Determine the [X, Y] coordinate at the center of the cell enclosing the given text.  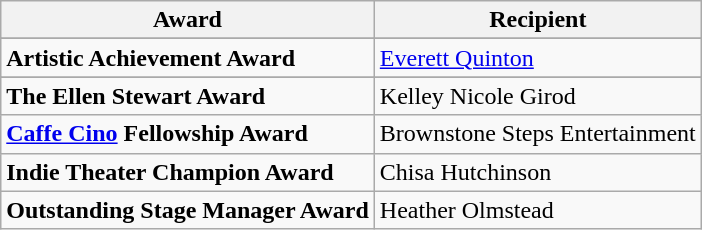
Recipient [538, 20]
Outstanding Stage Manager Award [188, 210]
The Ellen Stewart Award [188, 96]
Artistic Achievement Award [188, 58]
Chisa Hutchinson [538, 172]
Everett Quinton [538, 58]
Award [188, 20]
Brownstone Steps Entertainment [538, 134]
Caffe Cino Fellowship Award [188, 134]
Indie Theater Champion Award [188, 172]
Kelley Nicole Girod [538, 96]
Heather Olmstead [538, 210]
